Find where the given text appears and provide that cell's center as (x, y) coordinate. 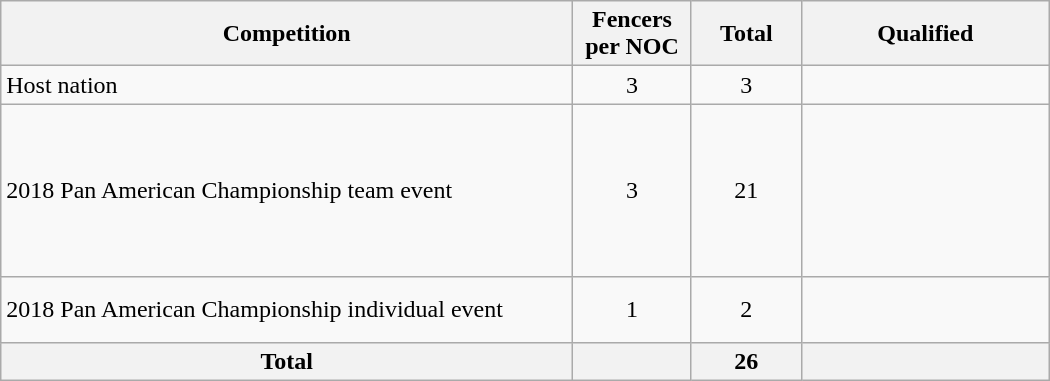
Fencers per NOC (632, 34)
2018 Pan American Championship individual event (287, 310)
21 (746, 190)
26 (746, 361)
Qualified (925, 34)
2018 Pan American Championship team event (287, 190)
2 (746, 310)
1 (632, 310)
Competition (287, 34)
Host nation (287, 85)
